Identify which cell holds the provided text, then report its (X, Y) central coordinate. 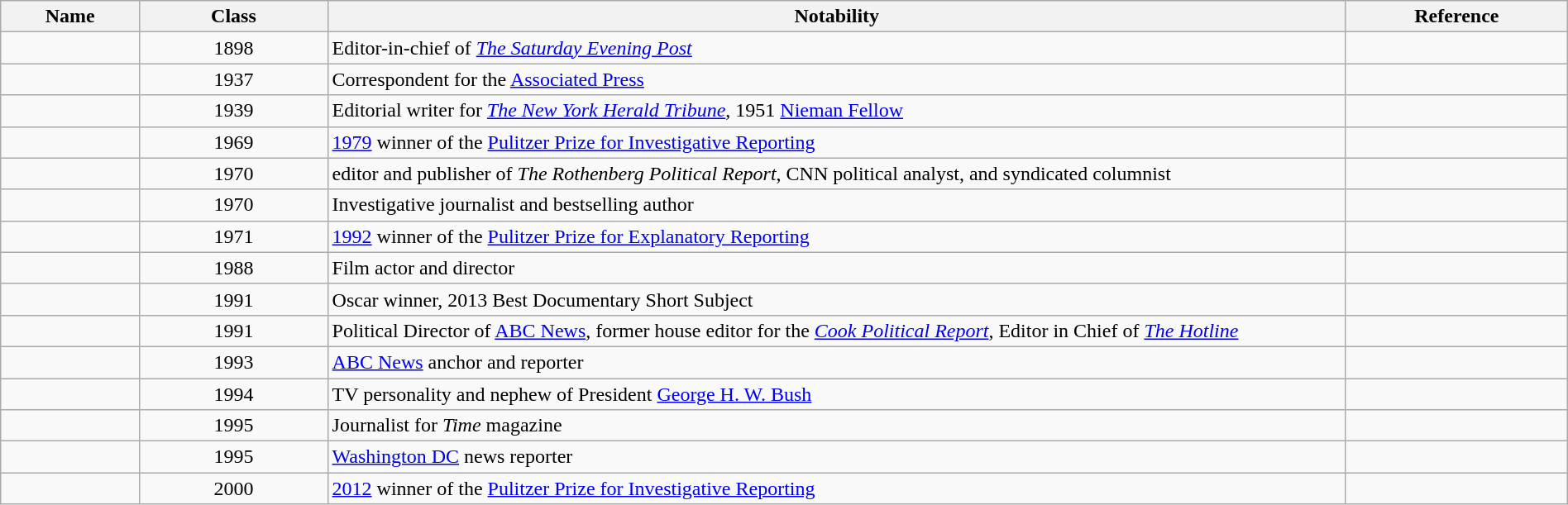
Notability (837, 17)
1994 (233, 394)
Editor-in-chief of The Saturday Evening Post (837, 48)
1992 winner of the Pulitzer Prize for Explanatory Reporting (837, 236)
1988 (233, 268)
ABC News anchor and reporter (837, 362)
Washington DC news reporter (837, 457)
1939 (233, 111)
Film actor and director (837, 268)
1898 (233, 48)
editor and publisher of The Rothenberg Political Report, CNN political analyst, and syndicated columnist (837, 174)
1937 (233, 79)
Reference (1456, 17)
TV personality and nephew of President George H. W. Bush (837, 394)
Correspondent for the Associated Press (837, 79)
Oscar winner, 2013 Best Documentary Short Subject (837, 299)
Name (70, 17)
2000 (233, 488)
Editorial writer for The New York Herald Tribune, 1951 Nieman Fellow (837, 111)
Political Director of ABC News, former house editor for the Cook Political Report, Editor in Chief of The Hotline (837, 331)
Investigative journalist and bestselling author (837, 205)
1969 (233, 142)
2012 winner of the Pulitzer Prize for Investigative Reporting (837, 488)
1971 (233, 236)
Class (233, 17)
1993 (233, 362)
Journalist for Time magazine (837, 426)
1979 winner of the Pulitzer Prize for Investigative Reporting (837, 142)
